Pinpoint the cell where the given text exists, returning its (X, Y) midpoint coordinate. 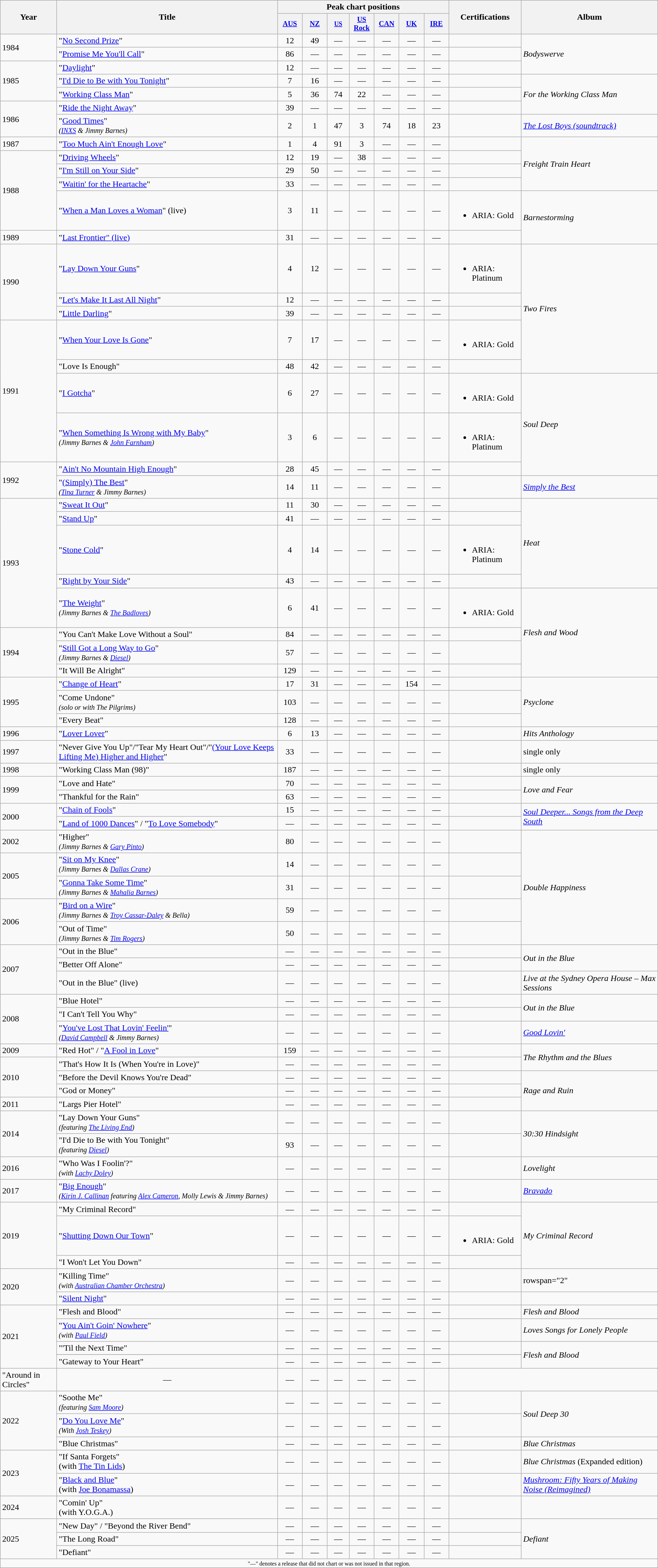
"When a Man Loves a Woman" (live) (167, 210)
Bravado (589, 1191)
"I Won't Let You Down" (167, 1262)
47 (338, 126)
"—" denotes a release that did not chart or was not issued in that region. (329, 1563)
2000 (29, 817)
2007 (29, 969)
Live at the Sydney Opera House – Max Sessions (589, 983)
"Thankful for the Rain" (167, 797)
Soul Deeper... Songs from the Deep South (589, 817)
"Waitin' for the Heartache" (167, 184)
1984 (29, 47)
"Still Got a Long Way to Go" (Jimmy Barnes & Diesel) (167, 652)
1988 (29, 191)
NZ (315, 24)
Loves Songs for Lonely People (589, 1330)
2023 (29, 1473)
23 (437, 126)
"Too Much Ain't Enough Love" (167, 144)
"Shutting Down Our Town" (167, 1235)
"My Criminal Record" (167, 1209)
Hits Anthology (589, 734)
"The Weight" (Jimmy Barnes & The Badloves) (167, 608)
129 (290, 670)
Psyclone (589, 702)
2009 (29, 1051)
IRE (437, 24)
"Comin' Up" (with Y.O.G.A.) (167, 1508)
2017 (29, 1191)
"Change of Heart" (167, 684)
187 (290, 770)
"Out in the Blue" (live) (167, 983)
The Lost Boys (soundtrack) (589, 126)
2022 (29, 1421)
"Stone Cold" (167, 550)
30:30 Hindsight (589, 1134)
18 (411, 126)
"Gonna Take Some Time" (Jimmy Barnes & Mahalia Barnes) (167, 887)
86 (290, 54)
19 (315, 157)
1996 (29, 734)
"If Santa Forgets" (with The Tin Lids) (167, 1462)
UK (411, 24)
CAN (387, 24)
US (338, 24)
"New Day" / "Beyond the River Bend" (167, 1525)
Year (29, 17)
13 (315, 734)
36 (315, 94)
Soul Deep 30 (589, 1414)
"Out in the Blue" (167, 951)
Bodyswerve (589, 54)
"I Can't Tell You Why" (167, 1014)
154 (411, 684)
Flesh and Wood (589, 632)
2021 (29, 1337)
"Gateway to Your Heart" (167, 1362)
5 (290, 94)
"Never Give You Up"/"Tear My Heart Out"/"(Your Love Keeps Lifting Me) Higher and Higher" (167, 752)
"Soothe Me"(featuring Sam Moore) (167, 1403)
"Silent Night" (167, 1298)
1993 (29, 563)
"It Will Be Alright" (167, 670)
"(Simply) The Best" (Tina Turner & Jimmy Barnes) (167, 487)
Blue Christmas (Expanded edition) (589, 1462)
27 (315, 393)
2005 (29, 876)
"Right by Your Side" (167, 581)
Album (589, 17)
2002 (29, 841)
"You've Lost That Lovin' Feelin'" (David Campbell & Jimmy Barnes) (167, 1033)
"Daylight" (167, 68)
"Lay Down Your Guns" (featuring The Living End) (167, 1122)
For the Working Class Man (589, 94)
"God or Money" (167, 1091)
"Blue Hotel" (167, 1001)
57 (290, 652)
"Red Hot" / "A Fool in Love" (167, 1051)
"Good Times" (INXS & Jimmy Barnes) (167, 126)
"Better Off Alone" (167, 964)
"'Til the Next Time" (167, 1348)
29 (290, 171)
1998 (29, 770)
Freight Train Heart (589, 164)
1992 (29, 480)
Peak chart positions (363, 7)
Two Fires (589, 308)
"Who Was I Foolin'?" (with Lachy Doley) (167, 1168)
1990 (29, 282)
"Flesh and Blood" (167, 1312)
1999 (29, 790)
1995 (29, 702)
"Out of Time" (Jimmy Barnes & Tim Rogers) (167, 933)
2014 (29, 1134)
"Let's Make It Last All Night" (167, 300)
Love and Fear (589, 790)
Heat (589, 543)
1997 (29, 752)
"Working Class Man" (167, 94)
The Rhythm and the Blues (589, 1057)
"Stand Up" (167, 518)
"Working Class Man (98)" (167, 770)
2010 (29, 1077)
2019 (29, 1235)
59 (290, 910)
"No Second Prize" (167, 40)
"Big Enough" (Kirin J. Callinan featuring Alex Cameron, Molly Lewis & Jimmy Barnes) (167, 1191)
"Blue Christmas" (167, 1443)
"Little Darling" (167, 313)
2008 (29, 1019)
"Bird on a Wire" (Jimmy Barnes & Troy Cassar-Daley & Bella) (167, 910)
"Lover Lover" (167, 734)
159 (290, 1051)
2020 (29, 1287)
93 (290, 1145)
1991 (29, 391)
15 (290, 810)
1985 (29, 81)
1989 (29, 237)
"Black and Blue" (with Joe Bonamassa) (167, 1484)
"I'd Die to Be with You Tonight" (featuring Diesel) (167, 1145)
AUS (290, 24)
Rage and Ruin (589, 1091)
My Criminal Record (589, 1235)
1987 (29, 144)
70 (290, 783)
"Sit on My Knee" (Jimmy Barnes & Dallas Crane) (167, 865)
63 (290, 797)
42 (315, 366)
"Around in Circles" (29, 1379)
Mushroom: Fifty Years of Making Noise (Reimagined) (589, 1484)
"The Long Road" (167, 1539)
30 (315, 505)
43 (290, 581)
84 (290, 634)
Certifications (485, 17)
128 (290, 720)
103 (290, 702)
"Defiant" (167, 1552)
"Largs Pier Hotel" (167, 1104)
"You Ain't Goin' Nowhere"(with Paul Field) (167, 1330)
Barnestorming (589, 217)
"Lay Down Your Guns" (167, 268)
Good Lovin' (589, 1033)
"I'd Die to Be with You Tonight" (167, 81)
1994 (29, 652)
22 (362, 94)
28 (290, 469)
"Do You Love Me"(With Josh Teskey) (167, 1425)
2 (290, 126)
80 (290, 841)
"Chain of Fools" (167, 810)
2006 (29, 922)
"Every Beat" (167, 720)
"Promise Me You'll Call" (167, 54)
Soul Deep (589, 424)
"Ain't No Mountain High Enough" (167, 469)
Double Happiness (589, 887)
"Love and Hate" (167, 783)
"Last Frontier" (live) (167, 237)
"Sweat It Out" (167, 505)
Defiant (589, 1539)
45 (315, 469)
38 (362, 157)
"Before the Devil Knows You're Dead" (167, 1077)
Title (167, 17)
rowspan="2" (589, 1280)
48 (290, 366)
"Love Is Enough" (167, 366)
"I Gotcha" (167, 393)
US Rock (362, 24)
"Land of 1000 Dances" / "To Love Somebody" (167, 823)
"Higher" (Jimmy Barnes & Gary Pinto) (167, 841)
16 (315, 81)
"When Something Is Wrong with My Baby" (Jimmy Barnes & John Farnham) (167, 438)
"I'm Still on Your Side" (167, 171)
"Come Undone" (solo or with The Pilgrims) (167, 702)
1986 (29, 119)
Lovelight (589, 1168)
Blue Christmas (589, 1443)
"Ride the Night Away" (167, 108)
2024 (29, 1508)
"That's How It Is (When You're in Love)" (167, 1064)
"Killing Time"(with Australian Chamber Orchestra) (167, 1280)
Simply the Best (589, 487)
91 (338, 144)
"Driving Wheels" (167, 157)
2016 (29, 1168)
2011 (29, 1104)
"You Can't Make Love Without a Soul" (167, 634)
2025 (29, 1539)
49 (315, 40)
"When Your Love Is Gone" (167, 340)
